Detect which cell encompasses the target text, then output its [X, Y] center coordinate. 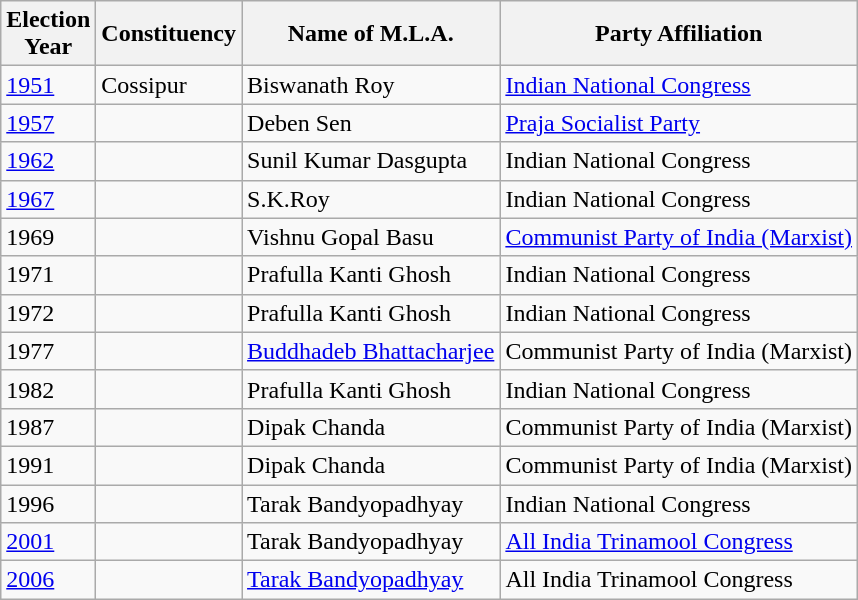
Party Affiliation [679, 34]
Election Year [48, 34]
Deben Sen [371, 123]
1982 [48, 389]
1957 [48, 123]
1962 [48, 161]
Vishnu Gopal Basu [371, 237]
2001 [48, 542]
Name of M.L.A. [371, 34]
1967 [48, 199]
Constituency [169, 34]
1996 [48, 503]
Sunil Kumar Dasgupta [371, 161]
1951 [48, 85]
2006 [48, 580]
1977 [48, 351]
1969 [48, 237]
1971 [48, 275]
Biswanath Roy [371, 85]
Praja Socialist Party [679, 123]
1987 [48, 427]
Buddhadeb Bhattacharjee [371, 351]
1991 [48, 465]
Cossipur [169, 85]
S.K.Roy [371, 199]
1972 [48, 313]
